Find where the given text appears and provide that cell's center as [x, y] coordinate. 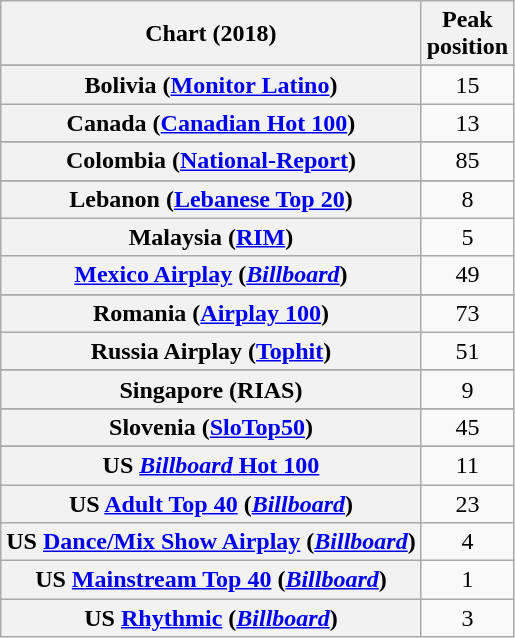
73 [467, 313]
US Rhythmic (Billboard) [211, 618]
49 [467, 275]
23 [467, 503]
Singapore (RIAS) [211, 389]
5 [467, 237]
51 [467, 351]
Russia Airplay (Tophit) [211, 351]
US Adult Top 40 (Billboard) [211, 503]
Romania (Airplay 100) [211, 313]
Lebanon (Lebanese Top 20) [211, 199]
US Mainstream Top 40 (Billboard) [211, 580]
Peakposition [467, 34]
15 [467, 85]
Chart (2018) [211, 34]
3 [467, 618]
9 [467, 389]
US Billboard Hot 100 [211, 465]
8 [467, 199]
US Dance/Mix Show Airplay (Billboard) [211, 542]
11 [467, 465]
13 [467, 123]
Slovenia (SloTop50) [211, 427]
Malaysia (RIM) [211, 237]
1 [467, 580]
Colombia (National-Report) [211, 161]
85 [467, 161]
Bolivia (Monitor Latino) [211, 85]
Canada (Canadian Hot 100) [211, 123]
4 [467, 542]
45 [467, 427]
Mexico Airplay (Billboard) [211, 275]
